Scan for the cell matching the given text and deliver its [x, y] coordinate at center. 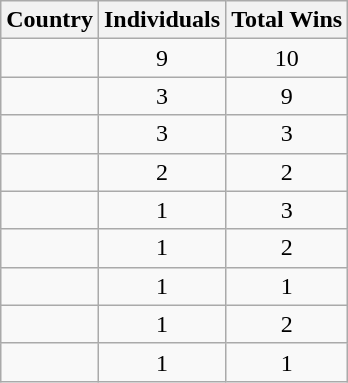
Total Wins [287, 20]
Individuals [162, 20]
Country [50, 20]
10 [287, 58]
